Output the [x, y] coordinate of the center of the cell containing the given text.  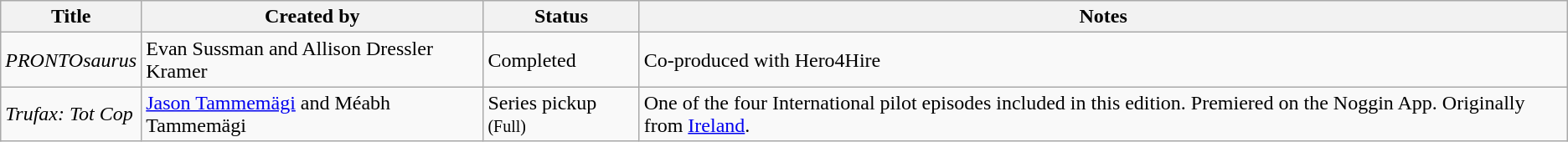
Notes [1103, 17]
Status [561, 17]
Trufax: Tot Cop [71, 114]
One of the four International pilot episodes included in this edition. Premiered on the Noggin App. Originally from Ireland. [1103, 114]
Created by [312, 17]
Co-produced with Hero4Hire [1103, 60]
Title [71, 17]
Evan Sussman and Allison Dressler Kramer [312, 60]
Jason Tammemägi and Méabh Tammemägi [312, 114]
PRONTOsaurus [71, 60]
Completed [561, 60]
Series pickup (Full) [561, 114]
